Return the [X, Y] coordinate for the center point of the cell that contains the specified text.  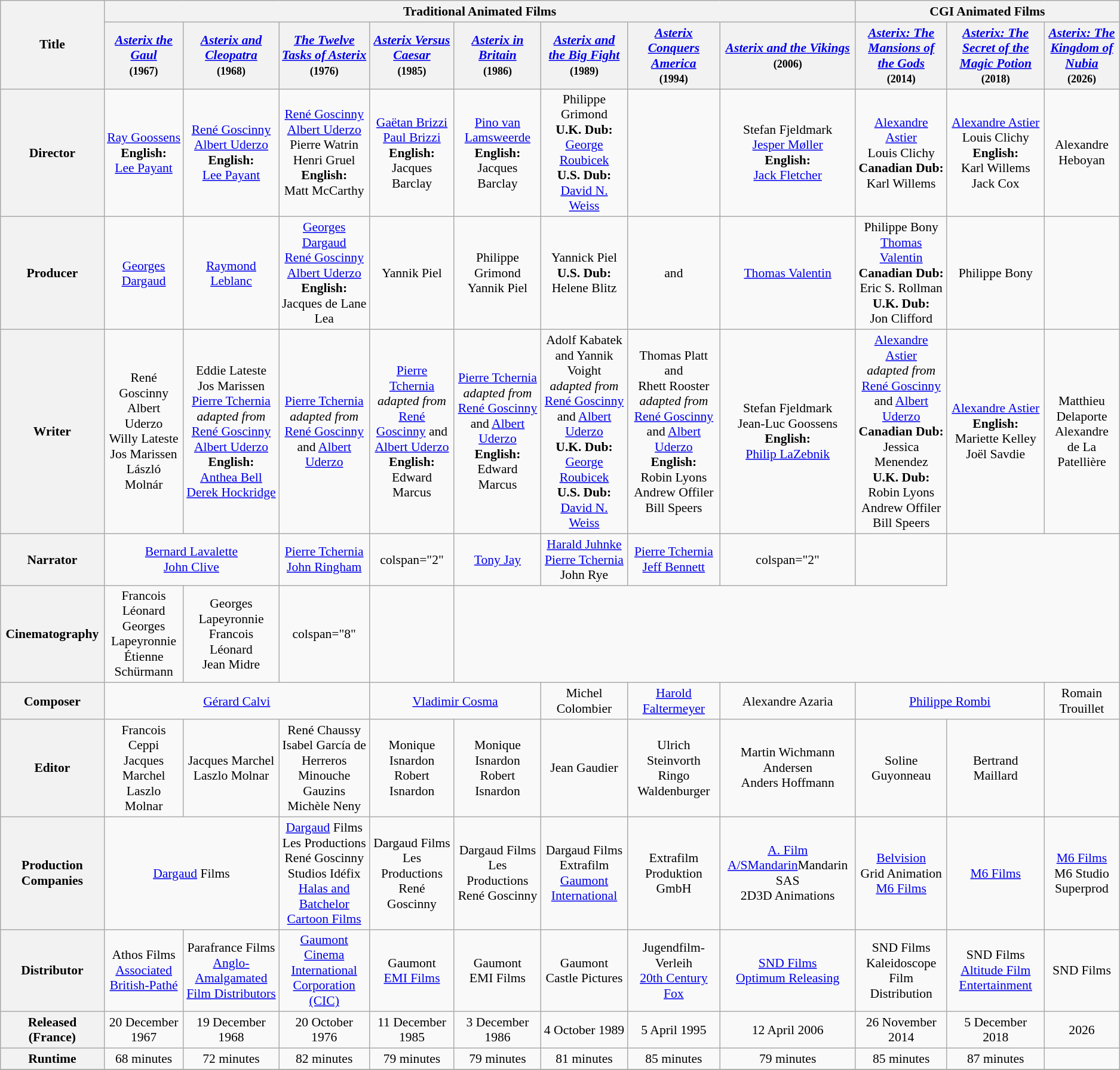
Bertrand Maillard [995, 768]
Asterix and the Big Fight(1989) [584, 56]
Bernard LavaletteJohn Clive [191, 559]
Alexandre AstierLouis ClichyCanadian Dub:Karl Willems [901, 153]
Yannick PielU.S. Dub:Helene Blitz [584, 274]
2026 [1081, 1030]
Extrafilm Produktion GmbH [674, 873]
Asterix Versus Caesar(1985) [412, 56]
72 minutes [231, 1059]
81 minutes [584, 1059]
Released (France) [53, 1030]
5 December 2018 [995, 1030]
Georges DargaudRené GoscinnyAlbert UderzoEnglish:Jacques de Lane Lea [324, 274]
Matthieu DelaporteAlexandre de La Patellière [1081, 432]
Asterix in Britain(1986) [497, 56]
René GoscinnyAlbert UderzoWilly LatesteJos MarissenLászló Molnár [143, 432]
Eddie LatesteJos MarissenPierre Tcherniaadapted fromRené GoscinnyAlbert UderzoEnglish:Anthea BellDerek Hockridge [231, 432]
Vladimir Cosma [455, 701]
GaumontCastle Pictures [584, 971]
Distributor [53, 971]
Georges LapeyronnieFrancois LéonardJean Midre [231, 634]
20 December 1967 [143, 1030]
GaumontCinema International Corporation (CIC) [324, 971]
Producer [53, 274]
Alexandre Heboyan [1081, 153]
Asterix and the Vikings(2006) [787, 56]
Alexandre AstierEnglish:Mariette KelleyJoël Savdie [995, 432]
Editor [53, 768]
M6 FilmsM6 StudioSuperprod [1081, 873]
Philippe Bony [995, 274]
Asterix Conquers America(1994) [674, 56]
Title [53, 45]
colspan="8" [324, 634]
A. Film A/SMandarinMandarin SAS2D3D Animations [787, 873]
Thomas Platt and Rhett Roosteradapted fromRené Goscinny and Albert UderzoEnglish:Robin LyonsAndrew OffilerBill Speers [674, 432]
Asterix: The Kingdom of Nubia(2026) [1081, 56]
Georges Dargaud [143, 274]
Harold Faltermeyer [674, 701]
Philippe GrimondYannik Piel [497, 274]
Michel Colombier [584, 701]
SND Films [1081, 971]
20 October 1976 [324, 1030]
68 minutes [143, 1059]
Composer [53, 701]
Alexandre Astieradapted fromRené Goscinny and Albert UderzoCanadian Dub:Jessica MenendezU.K. Dub:Robin LyonsAndrew OffilerBill Speers [901, 432]
Yannik Piel [412, 274]
Cinematography [53, 634]
Parafrance FilmsAnglo-Amalgamated Film Distributors [231, 971]
26 November 2014 [901, 1030]
Gaëtan BrizziPaul BrizziEnglish:Jacques Barclay [412, 153]
87 minutes [995, 1059]
Narrator [53, 559]
Philippe BonyThomas ValentinCanadian Dub:Eric S. RollmanU.K. Dub:Jon Clifford [901, 274]
Athos FilmsAssociated British-Pathé [143, 971]
Raymond Leblanc [231, 274]
5 April 1995 [674, 1030]
Dargaud FilmsExtrafilmGaumont International [584, 873]
SND FilmsKaleidoscope Film Distribution [901, 971]
Asterix the Gaul(1967) [143, 56]
Adolf Kabatek and Yannik Voightadapted fromRené Goscinny and Albert UderzoU.K. Dub:George RoubicekU.S. Dub:David N. Weiss [584, 432]
M6 Films [995, 873]
Jacques MarchelLaszlo Molnar [231, 768]
Gérard Calvi [237, 701]
12 April 2006 [787, 1030]
Martin Wichmann AndersenAnders Hoffmann [787, 768]
Writer [53, 432]
Soline Guyonneau [901, 768]
Francois CeppiJacques MarchelLaszlo Molnar [143, 768]
3 December 1986 [497, 1030]
Asterix: The Mansions of the Gods(2014) [901, 56]
Ulrich SteinvorthRingo Waldenburger [674, 768]
Philippe GrimondU.K. Dub:George RoubicekU.S. Dub:David N. Weiss [584, 153]
Pino van LamsweerdeEnglish:Jacques Barclay [497, 153]
CGI Animated Films [987, 11]
Asterix: The Secret of the Magic Potion(2018) [995, 56]
René GoscinnyAlbert UderzoEnglish:Lee Payant [231, 153]
BelvisionGrid AnimationM6 Films [901, 873]
82 minutes [324, 1059]
Jean Gaudier [584, 768]
René ChaussyIsabel García de HerrerosMinouche GauzinsMichèle Neny [324, 768]
Asterix and Cleopatra(1968) [231, 56]
and [674, 274]
Dargaud FilmsLes Productions René GoscinnyStudios IdéfixHalas and Batchelor Cartoon Films [324, 873]
Production Companies [53, 873]
Alexandre AstierLouis ClichyEnglish:Karl WillemsJack Cox [995, 153]
Pierre Tcherniaadapted fromRené Goscinny and Albert Uderzo [324, 432]
René GoscinnyAlbert UderzoPierre WatrinHenri GruelEnglish:Matt McCarthy [324, 153]
The Twelve Tasks of Asterix(1976) [324, 56]
Jugendfilm-Verleih 20th Century Fox [674, 971]
Harald JuhnkePierre Tchernia John Rye [584, 559]
Stefan FjeldmarkJean-Luc GoossensEnglish:Philip LaZebnik [787, 432]
Stefan FjeldmarkJesper MøllerEnglish:Jack Fletcher [787, 153]
Francois LéonardGeorges LapeyronnieÉtienne Schürmann [143, 634]
Pierre TcherniaJeff Bennett [674, 559]
Pierre TcherniaJohn Ringham [324, 559]
Alexandre Azaria [787, 701]
Tony Jay [497, 559]
11 December 1985 [412, 1030]
Traditional Animated Films [480, 11]
Romain Trouillet [1081, 701]
Dargaud Films [191, 873]
Thomas Valentin [787, 274]
Runtime [53, 1059]
Director [53, 153]
19 December 1968 [231, 1030]
4 October 1989 [584, 1030]
SND FilmsAltitude Film Entertainment [995, 971]
Ray GoossensEnglish:Lee Payant [143, 153]
Philippe Rombi [950, 701]
SND FilmsOptimum Releasing [787, 971]
